Capture the cell that displays the provided text and extract its [X, Y] central coordinate. 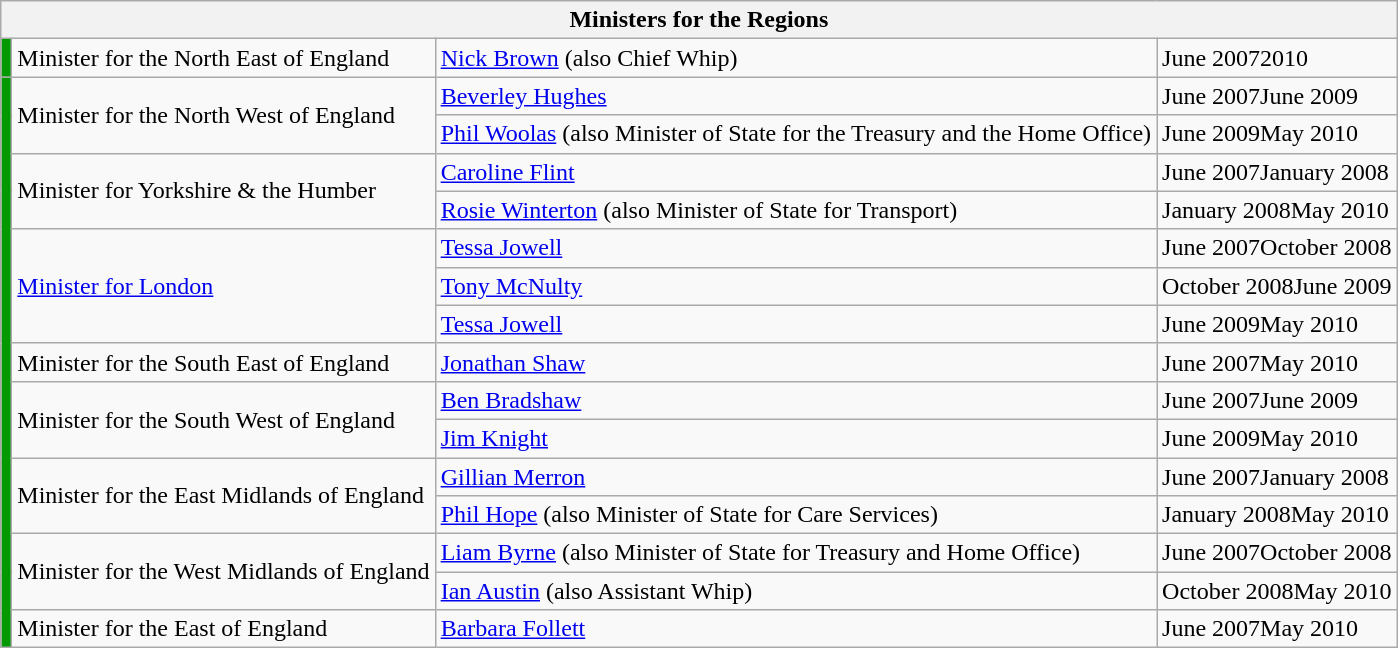
Minister for the South East of England [224, 362]
Minister for London [224, 286]
October 2008June 2009 [1277, 286]
Liam Byrne (also Minister of State for Treasury and Home Office) [796, 553]
Minister for the North West of England [224, 115]
Ministers for the Regions [699, 20]
Ian Austin (also Assistant Whip) [796, 591]
Rosie Winterton (also Minister of State for Transport) [796, 210]
Nick Brown (also Chief Whip) [796, 58]
Gillian Merron [796, 477]
Ben Bradshaw [796, 400]
Caroline Flint [796, 172]
Minister for Yorkshire & the Humber [224, 191]
Phil Hope (also Minister of State for Care Services) [796, 515]
Minister for the South West of England [224, 419]
Jonathan Shaw [796, 362]
October 2008May 2010 [1277, 591]
Minister for the East Midlands of England [224, 496]
Barbara Follett [796, 629]
Tony McNulty [796, 286]
Minister for the East of England [224, 629]
Minister for the West Midlands of England [224, 572]
Jim Knight [796, 438]
Beverley Hughes [796, 96]
Minister for the North East of England [224, 58]
Phil Woolas (also Minister of State for the Treasury and the Home Office) [796, 134]
June 20072010 [1277, 58]
